Identify which cell holds the provided text, then report its [x, y] central coordinate. 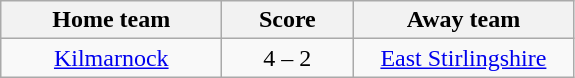
4 – 2 [288, 58]
Away team [464, 20]
Score [288, 20]
Home team [112, 20]
Kilmarnock [112, 58]
East Stirlingshire [464, 58]
